Pinpoint the cell where the given text exists, returning its (x, y) midpoint coordinate. 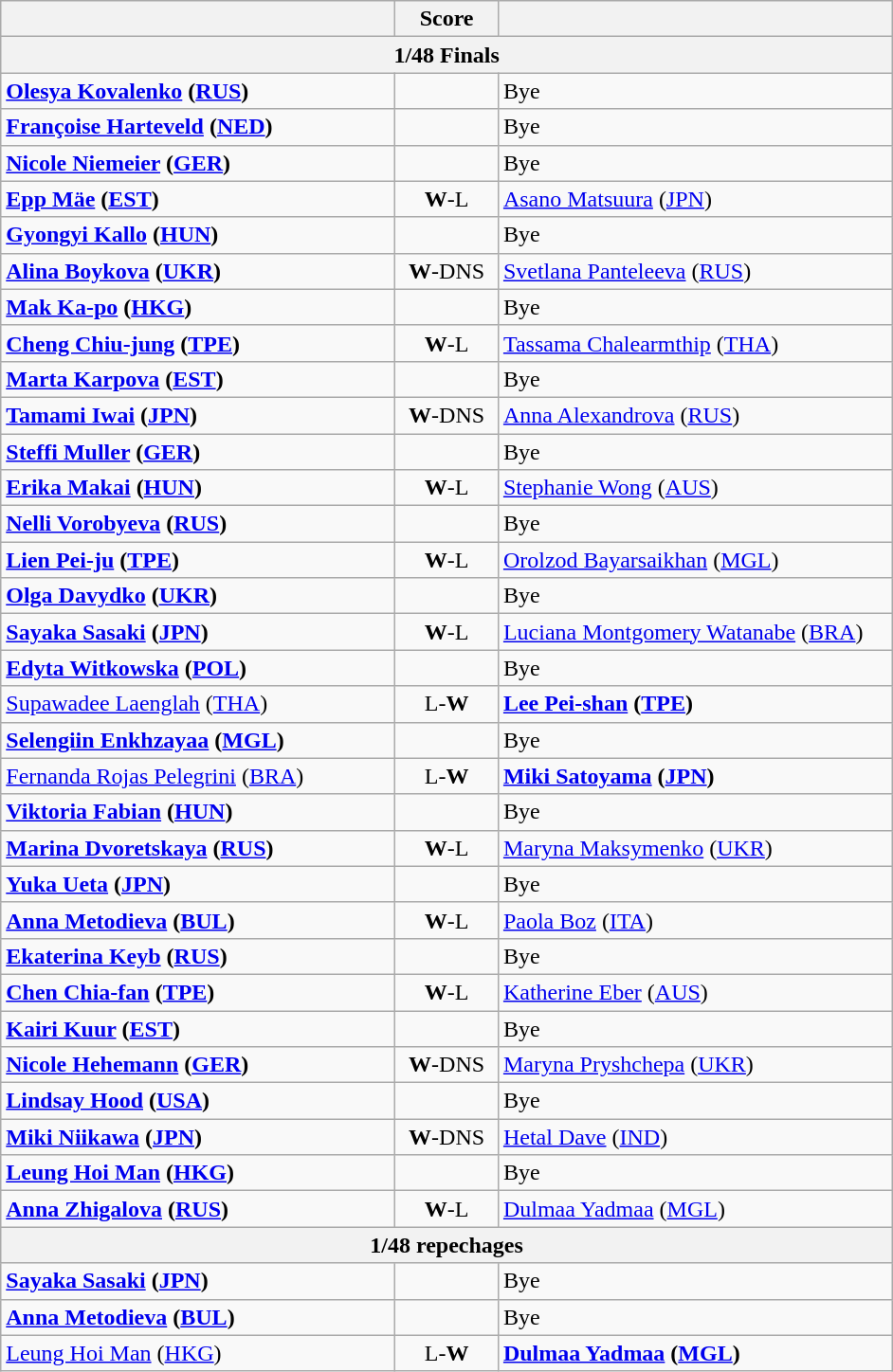
Paola Boz (ITA) (695, 920)
Steffi Muller (GER) (198, 452)
Lee Pei-shan (TPE) (695, 704)
Gyongyi Kallo (HUN) (198, 235)
Hetal Dave (IND) (695, 1137)
Kairi Kuur (EST) (198, 1028)
Viktoria Fabian (HUN) (198, 812)
Katherine Eber (AUS) (695, 992)
Maryna Maksymenko (UKR) (695, 848)
Marta Karpova (EST) (198, 379)
Nicole Niemeier (GER) (198, 163)
Score (447, 19)
Miki Niikawa (JPN) (198, 1137)
Orolzod Bayarsaikhan (MGL) (695, 560)
Cheng Chiu-jung (TPE) (198, 343)
Edyta Witkowska (POL) (198, 668)
Alina Boykova (UKR) (198, 271)
Erika Makai (HUN) (198, 488)
Epp Mäe (EST) (198, 199)
Olesya Kovalenko (RUS) (198, 91)
Miki Satoyama (JPN) (695, 776)
Lien Pei-ju (TPE) (198, 560)
Asano Matsuura (JPN) (695, 199)
Luciana Montgomery Watanabe (BRA) (695, 632)
Olga Davydko (UKR) (198, 596)
Nicole Hehemann (GER) (198, 1065)
Svetlana Panteleeva (RUS) (695, 271)
Fernanda Rojas Pelegrini (BRA) (198, 776)
Yuka Ueta (JPN) (198, 884)
Marina Dvoretskaya (RUS) (198, 848)
1/48 Finals (447, 55)
Stephanie Wong (AUS) (695, 488)
Supawadee Laenglah (THA) (198, 704)
Lindsay Hood (USA) (198, 1101)
Ekaterina Keyb (RUS) (198, 956)
Chen Chia-fan (TPE) (198, 992)
Mak Ka-po (HKG) (198, 307)
Tassama Chalearmthip (THA) (695, 343)
Selengiin Enkhzayaa (MGL) (198, 740)
Maryna Pryshchepa (UKR) (695, 1065)
Nelli Vorobyeva (RUS) (198, 524)
1/48 repechages (447, 1245)
Tamami Iwai (JPN) (198, 415)
Anna Zhigalova (RUS) (198, 1209)
Françoise Harteveld (NED) (198, 127)
Anna Alexandrova (RUS) (695, 415)
